Return the (x, y) coordinate for the center point of the cell that contains the specified text.  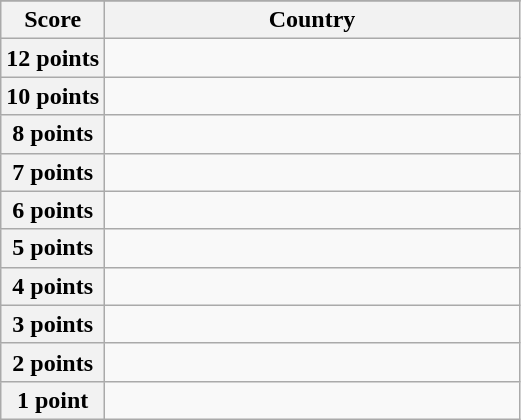
2 points (53, 362)
6 points (53, 210)
7 points (53, 172)
4 points (53, 286)
1 point (53, 400)
Score (53, 20)
10 points (53, 96)
12 points (53, 58)
8 points (53, 134)
3 points (53, 324)
Country (312, 20)
5 points (53, 248)
